For the text-containing cell, return its midpoint in [X, Y] coordinate format. 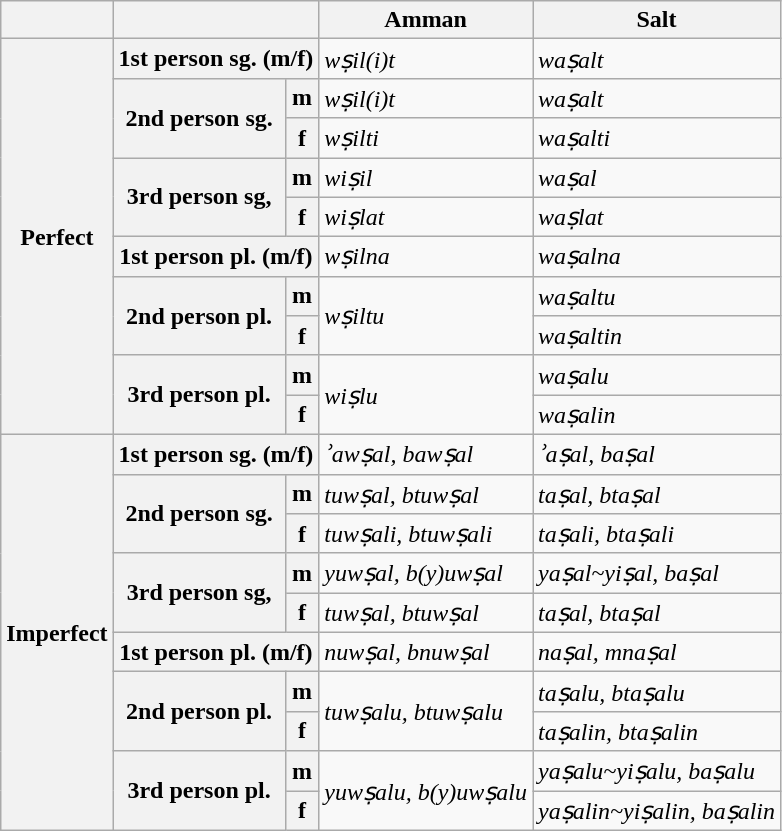
Amman [426, 20]
ʾawṣal, bawṣal [426, 454]
ʾaṣal, baṣal [656, 454]
yaṣalu~yiṣalu, baṣalu [656, 771]
waṣal [656, 178]
tuwṣalu, btuwṣalu [426, 712]
wiṣlu [426, 394]
waṣaltu [656, 296]
wiṣil [426, 178]
nuwṣal, bnuwṣal [426, 652]
taṣali, btaṣali [656, 534]
wṣilti [426, 138]
yaṣal~yiṣal, baṣal [656, 573]
yuwṣal, b(y)uwṣal [426, 573]
waṣalti [656, 138]
waṣalin [656, 415]
wṣiltu [426, 316]
wiṣlat [426, 217]
Salt [656, 20]
taṣalin, btaṣalin [656, 731]
waṣalu [656, 375]
yaṣalin~yiṣalin, baṣalin [656, 810]
wṣilna [426, 257]
waṣaltin [656, 336]
waṣlat [656, 217]
Perfect [57, 237]
naṣal, mnaṣal [656, 652]
tuwṣali, btuwṣali [426, 534]
yuwṣalu, b(y)uwṣalu [426, 790]
taṣalu, btaṣalu [656, 692]
Imperfect [57, 632]
waṣalna [656, 257]
